Search for the cell housing the specified text and yield its [X, Y] center coordinate. 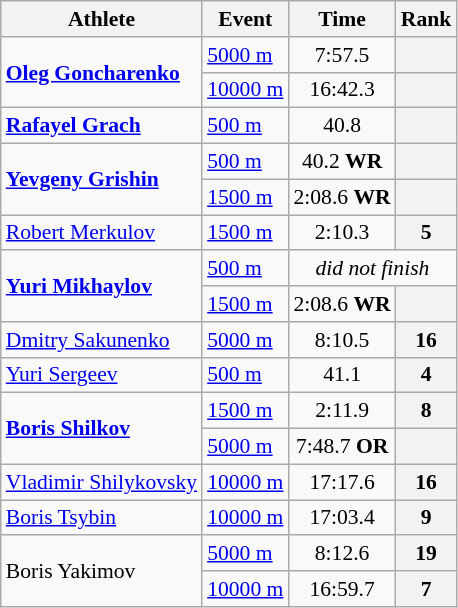
7:48.7 OR [342, 447]
Time [342, 19]
9 [426, 518]
17:17.6 [342, 482]
2:10.3 [342, 233]
41.1 [342, 375]
Athlete [102, 19]
Robert Merkulov [102, 233]
did not finish [372, 269]
17:03.4 [342, 518]
16:59.7 [342, 589]
Boris Shilkov [102, 428]
4 [426, 375]
Dmitry Sakunenko [102, 340]
19 [426, 554]
Yuri Mikhaylov [102, 286]
Boris Yakimov [102, 572]
8 [426, 411]
8:12.6 [342, 554]
7 [426, 589]
7:57.5 [342, 55]
40.2 WR [342, 162]
Boris Tsybin [102, 518]
Rafayel Grach [102, 126]
Yuri Sergeev [102, 375]
2:11.9 [342, 411]
Yevgeny Grishin [102, 180]
Rank [426, 19]
8:10.5 [342, 340]
Event [245, 19]
5 [426, 233]
Oleg Goncharenko [102, 72]
40.8 [342, 126]
Vladimir Shilykovsky [102, 482]
16:42.3 [342, 90]
